Output the [X, Y] coordinate of the center of the cell containing the given text.  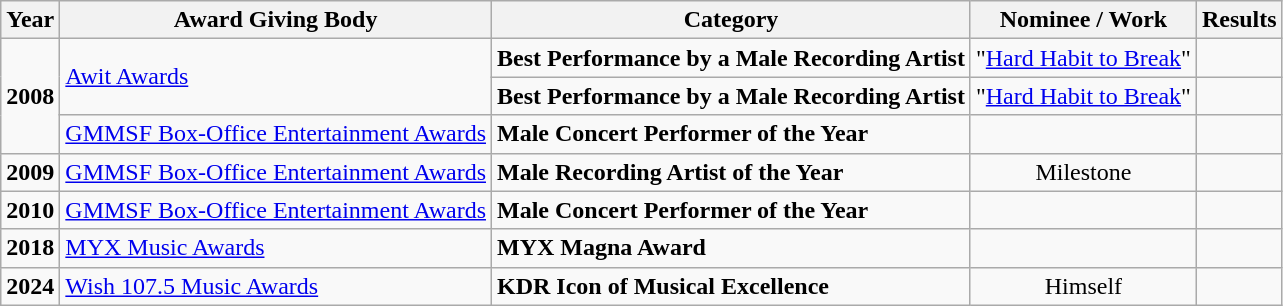
Year [30, 20]
Nominee / Work [1083, 20]
Results [1239, 20]
2010 [30, 210]
Category [732, 20]
KDR Icon of Musical Excellence [732, 286]
Award Giving Body [276, 20]
2009 [30, 172]
Himself [1083, 286]
MYX Music Awards [276, 248]
Male Recording Artist of the Year [732, 172]
Wish 107.5 Music Awards [276, 286]
Awit Awards [276, 77]
MYX Magna Award [732, 248]
2024 [30, 286]
2008 [30, 96]
Milestone [1083, 172]
2018 [30, 248]
